For the text-containing cell, return its midpoint in [X, Y] coordinate format. 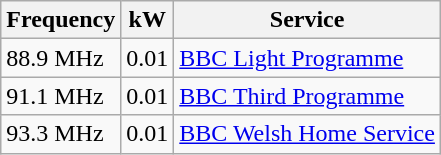
88.9 MHz [61, 58]
Service [308, 20]
91.1 MHz [61, 96]
Frequency [61, 20]
BBC Welsh Home Service [308, 134]
BBC Third Programme [308, 96]
BBC Light Programme [308, 58]
kW [148, 20]
93.3 MHz [61, 134]
